Return the (X, Y) coordinate for the center point of the cell that contains the specified text.  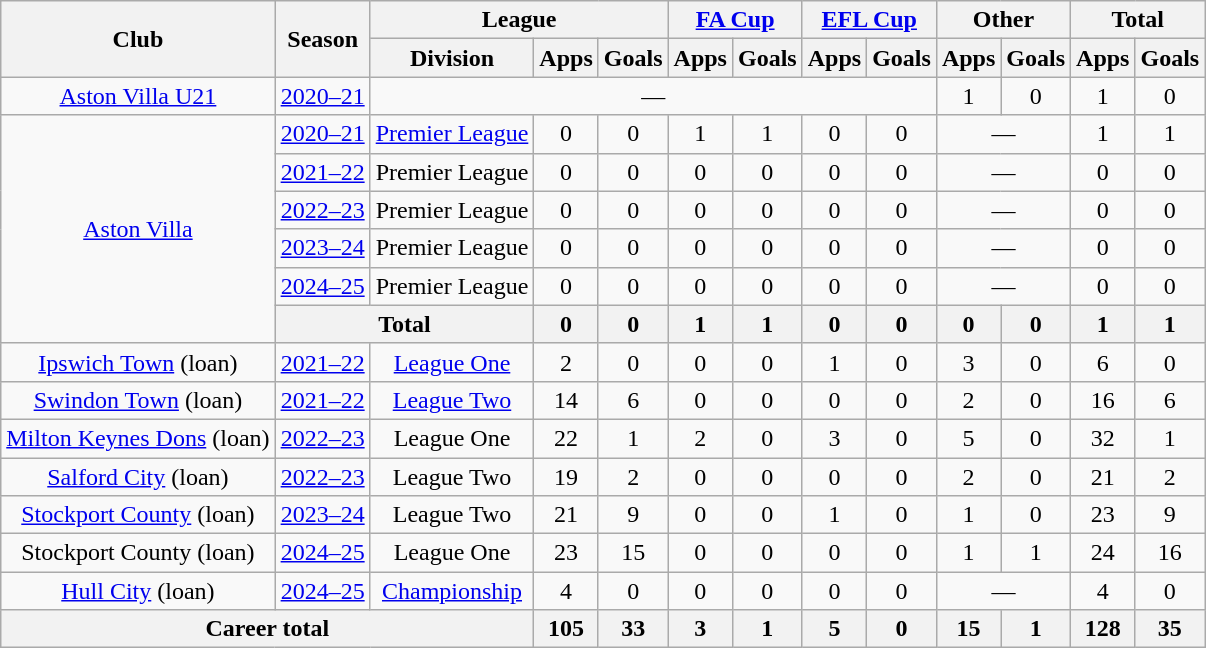
EFL Cup (869, 20)
19 (566, 477)
Career total (268, 629)
Season (322, 39)
22 (566, 438)
Milton Keynes Dons (loan) (138, 438)
105 (566, 629)
Ipswich Town (loan) (138, 362)
Salford City (loan) (138, 477)
33 (633, 629)
Division (452, 58)
Swindon Town (loan) (138, 400)
Hull City (loan) (138, 591)
Aston Villa U21 (138, 96)
Other (1003, 20)
Club (138, 39)
League (519, 20)
32 (1103, 438)
Aston Villa (138, 229)
FA Cup (735, 20)
128 (1103, 629)
35 (1170, 629)
Championship (452, 591)
14 (566, 400)
24 (1103, 553)
